Pinpoint the cell where the given text exists, returning its (x, y) midpoint coordinate. 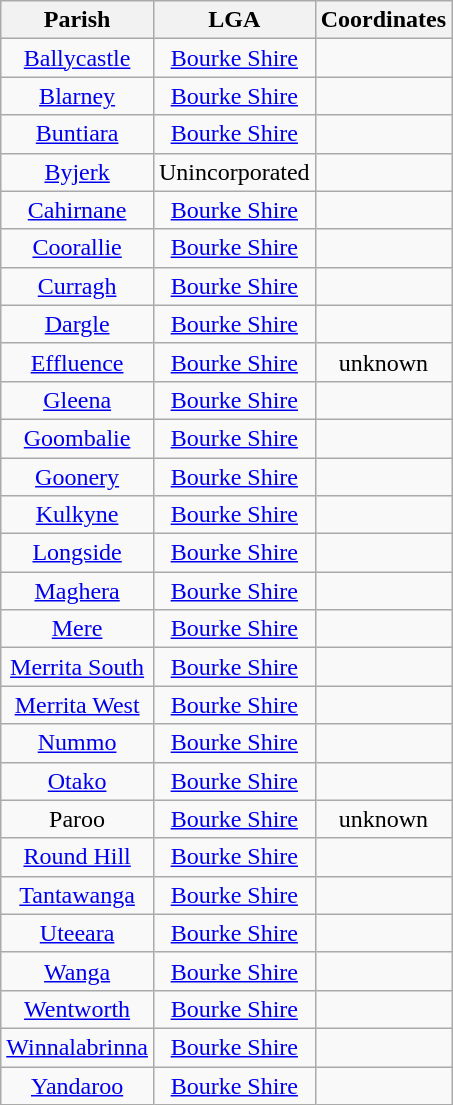
Coordinates (383, 20)
Curragh (78, 286)
LGA (234, 20)
Kulkyne (78, 515)
Dargle (78, 324)
Goombalie (78, 438)
Buntiara (78, 134)
Paroo (78, 819)
Coorallie (78, 248)
Wanga (78, 971)
Ballycastle (78, 58)
Longside (78, 553)
Yandaroo (78, 1085)
Unincorporated (234, 172)
Effluence (78, 362)
Otako (78, 781)
Merrita South (78, 667)
Parish (78, 20)
Byjerk (78, 172)
Winnalabrinna (78, 1047)
Merrita West (78, 705)
Uteeara (78, 933)
Cahirnane (78, 210)
Round Hill (78, 857)
Blarney (78, 96)
Goonery (78, 477)
Tantawanga (78, 895)
Wentworth (78, 1009)
Gleena (78, 400)
Nummo (78, 743)
Maghera (78, 591)
Mere (78, 629)
